Output the [x, y] coordinate of the center of the cell containing the given text.  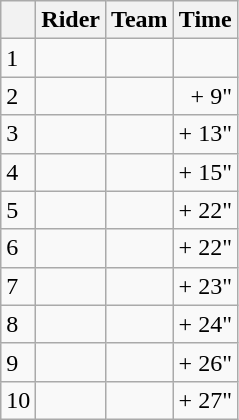
Time [205, 20]
+ 26" [205, 362]
+ 13" [205, 134]
3 [18, 134]
6 [18, 248]
2 [18, 96]
1 [18, 58]
Rider [71, 20]
8 [18, 324]
4 [18, 172]
9 [18, 362]
+ 23" [205, 286]
10 [18, 400]
7 [18, 286]
+ 24" [205, 324]
+ 27" [205, 400]
Team [140, 20]
+ 15" [205, 172]
+ 9" [205, 96]
5 [18, 210]
